Output the [X, Y] coordinate of the center of the cell containing the given text.  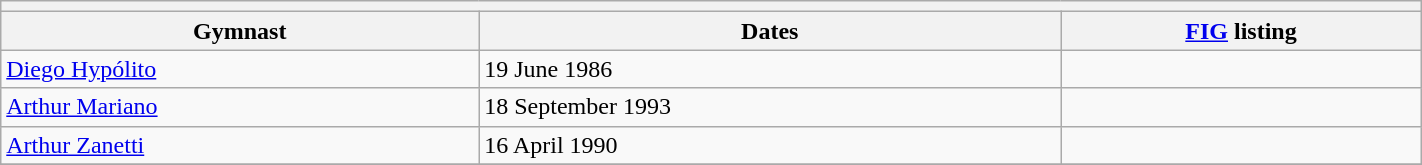
Arthur Zanetti [240, 145]
Arthur Mariano [240, 107]
Gymnast [240, 31]
19 June 1986 [770, 69]
FIG listing [1241, 31]
Diego Hypólito [240, 69]
18 September 1993 [770, 107]
Dates [770, 31]
16 April 1990 [770, 145]
